Identify which cell holds the provided text, then report its [X, Y] central coordinate. 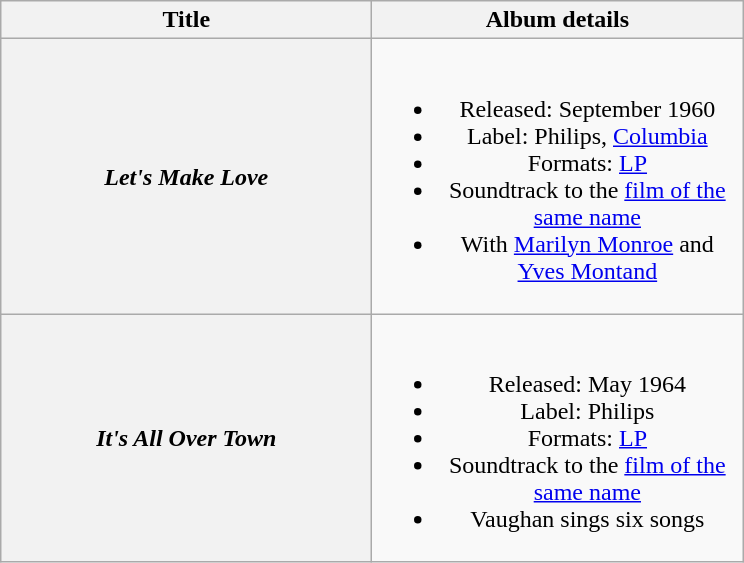
It's All Over Town [186, 438]
Let's Make Love [186, 176]
Released: May 1964Label: PhilipsFormats: LPSoundtrack to the film of the same nameVaughan sings six songs [558, 438]
Released: September 1960Label: Philips, ColumbiaFormats: LPSoundtrack to the film of the same nameWith Marilyn Monroe and Yves Montand [558, 176]
Title [186, 20]
Album details [558, 20]
